Extract the (X, Y) coordinate from the center of the cell holding the provided text.  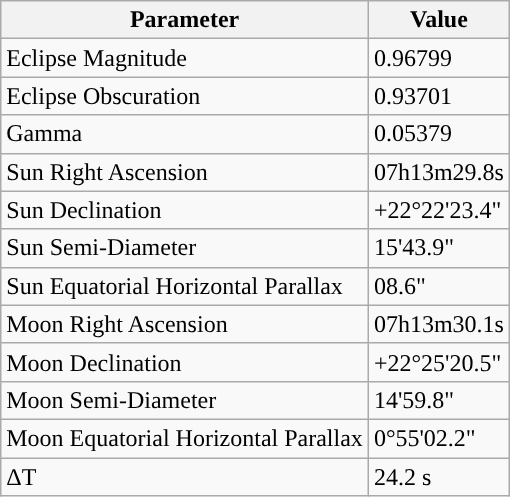
Moon Declination (185, 362)
0.93701 (438, 96)
+22°25'20.5" (438, 362)
Eclipse Magnitude (185, 58)
+22°22'23.4" (438, 210)
0.05379 (438, 134)
07h13m30.1s (438, 324)
ΔT (185, 477)
Gamma (185, 134)
Value (438, 20)
08.6" (438, 286)
24.2 s (438, 477)
Sun Equatorial Horizontal Parallax (185, 286)
Sun Right Ascension (185, 172)
14'59.8" (438, 400)
Moon Semi-Diameter (185, 400)
Moon Equatorial Horizontal Parallax (185, 438)
0.96799 (438, 58)
Eclipse Obscuration (185, 96)
15'43.9" (438, 248)
0°55'02.2" (438, 438)
Parameter (185, 20)
Sun Semi-Diameter (185, 248)
07h13m29.8s (438, 172)
Moon Right Ascension (185, 324)
Sun Declination (185, 210)
